Extract the [x, y] coordinate from the center of the cell holding the provided text.  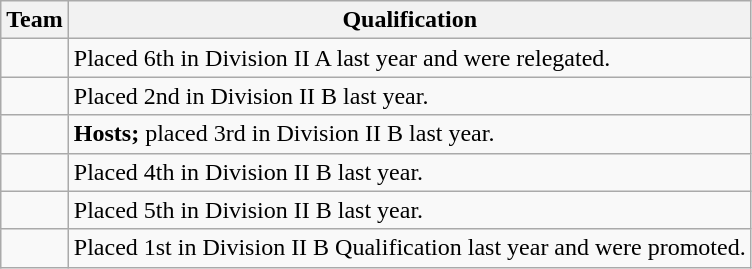
Team [35, 20]
Hosts; placed 3rd in Division II B last year. [410, 134]
Placed 5th in Division II B last year. [410, 210]
Placed 2nd in Division II B last year. [410, 96]
Placed 1st in Division II B Qualification last year and were promoted. [410, 248]
Qualification [410, 20]
Placed 6th in Division II A last year and were relegated. [410, 58]
Placed 4th in Division II B last year. [410, 172]
